Return [X, Y] of the center of cell containing provided text 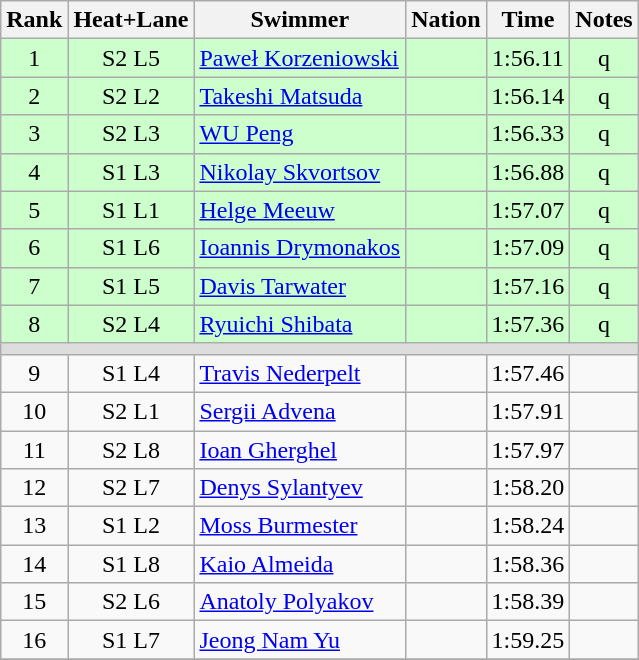
S2 L4 [131, 324]
Takeshi Matsuda [300, 96]
5 [34, 210]
S2 L1 [131, 411]
3 [34, 134]
S1 L4 [131, 373]
S1 L6 [131, 248]
Notes [604, 20]
Ioannis Drymonakos [300, 248]
1:59.25 [528, 640]
Davis Tarwater [300, 286]
1:57.91 [528, 411]
S1 L7 [131, 640]
S1 L1 [131, 210]
Anatoly Polyakov [300, 602]
S2 L7 [131, 488]
1:58.20 [528, 488]
S1 L2 [131, 526]
S1 L8 [131, 564]
S2 L3 [131, 134]
1:58.24 [528, 526]
S2 L8 [131, 449]
S1 L3 [131, 172]
8 [34, 324]
Jeong Nam Yu [300, 640]
1:56.14 [528, 96]
1:58.36 [528, 564]
1:57.36 [528, 324]
1:56.88 [528, 172]
1:57.07 [528, 210]
1:57.16 [528, 286]
1:57.46 [528, 373]
10 [34, 411]
1:57.09 [528, 248]
Nation [446, 20]
13 [34, 526]
7 [34, 286]
6 [34, 248]
Paweł Korzeniowski [300, 58]
1:57.97 [528, 449]
15 [34, 602]
Rank [34, 20]
Kaio Almeida [300, 564]
Denys Sylantyev [300, 488]
1:58.39 [528, 602]
Moss Burmester [300, 526]
Time [528, 20]
9 [34, 373]
14 [34, 564]
Swimmer [300, 20]
1:56.33 [528, 134]
Nikolay Skvortsov [300, 172]
2 [34, 96]
S2 L2 [131, 96]
1:56.11 [528, 58]
Heat+Lane [131, 20]
11 [34, 449]
Helge Meeuw [300, 210]
16 [34, 640]
Ioan Gherghel [300, 449]
Travis Nederpelt [300, 373]
S1 L5 [131, 286]
S2 L6 [131, 602]
S2 L5 [131, 58]
12 [34, 488]
WU Peng [300, 134]
Sergii Advena [300, 411]
4 [34, 172]
1 [34, 58]
Ryuichi Shibata [300, 324]
